Return the [x, y] coordinate for the center point of the cell that contains the specified text.  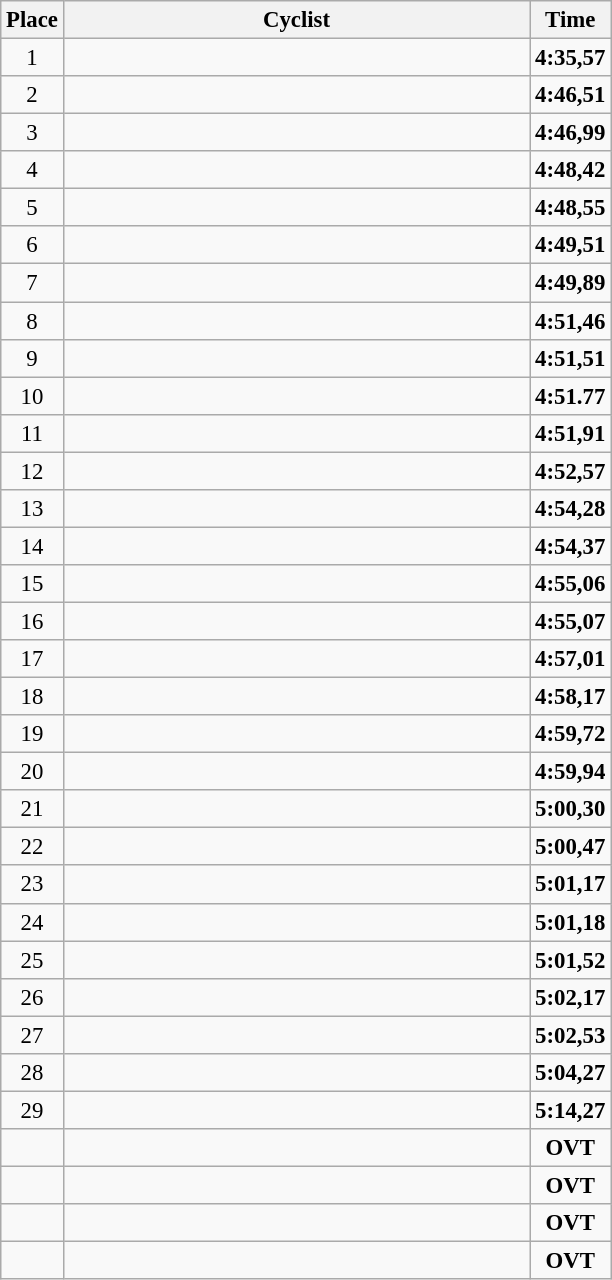
4:55,06 [570, 584]
Place [32, 20]
4:58,17 [570, 697]
4:46,99 [570, 133]
4:35,57 [570, 58]
4:51,91 [570, 433]
21 [32, 809]
6 [32, 245]
12 [32, 471]
5 [32, 208]
4:54,37 [570, 546]
17 [32, 659]
9 [32, 358]
24 [32, 922]
14 [32, 546]
4:59,94 [570, 772]
13 [32, 509]
26 [32, 997]
4:52,57 [570, 471]
16 [32, 621]
5:01,17 [570, 885]
4:46,51 [570, 95]
4:57,01 [570, 659]
27 [32, 1035]
23 [32, 885]
5:04,27 [570, 1073]
Cyclist [296, 20]
25 [32, 960]
5:14,27 [570, 1110]
15 [32, 584]
4:51.77 [570, 396]
4:55,07 [570, 621]
5:01,52 [570, 960]
28 [32, 1073]
8 [32, 321]
5:00,30 [570, 809]
5:02,53 [570, 1035]
4:49,51 [570, 245]
5:02,17 [570, 997]
2 [32, 95]
19 [32, 734]
10 [32, 396]
7 [32, 283]
4:51,46 [570, 321]
Time [570, 20]
5:01,18 [570, 922]
20 [32, 772]
3 [32, 133]
29 [32, 1110]
4:49,89 [570, 283]
4:59,72 [570, 734]
11 [32, 433]
4:48,42 [570, 170]
18 [32, 697]
4 [32, 170]
5:00,47 [570, 847]
4:48,55 [570, 208]
1 [32, 58]
4:54,28 [570, 509]
22 [32, 847]
4:51,51 [570, 358]
